Determine the (x, y) coordinate at the center of the cell enclosing the given text.  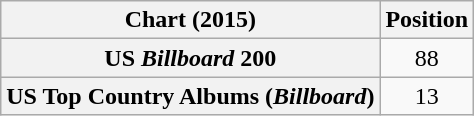
Position (427, 20)
US Top Country Albums (Billboard) (190, 96)
US Billboard 200 (190, 58)
Chart (2015) (190, 20)
13 (427, 96)
88 (427, 58)
